Determine the [x, y] coordinate at the center of the cell enclosing the given text.  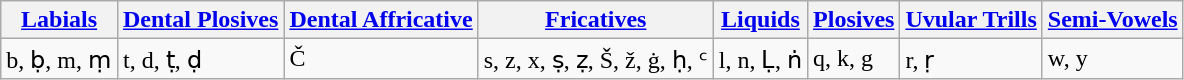
w, y [1112, 59]
Dental Plosives [200, 20]
Liquids [760, 20]
Semi-Vowels [1112, 20]
t, d, ṭ, ḍ [200, 59]
l, n, Ḷ, ṅ [760, 59]
Fricatives [596, 20]
r, ṛ [971, 59]
Dental Affricative [381, 20]
s, z, x, ṣ, ẓ, Š, ž, ġ, ḥ, ᶜ [596, 59]
q, k, g [854, 59]
Uvular Trills [971, 20]
Č [381, 59]
Plosives [854, 20]
b, ḅ, m, ṃ [60, 59]
Labials [60, 20]
